Output the [x, y] coordinate of the center of the cell containing the given text.  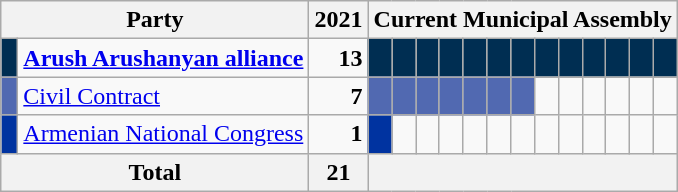
1 [338, 134]
Civil Contract [164, 96]
7 [338, 96]
21 [338, 172]
Armenian National Congress [164, 134]
Arush Arushanyan alliance [164, 58]
Party [155, 20]
13 [338, 58]
Current Municipal Assembly [522, 20]
2021 [338, 20]
Total [155, 172]
